Return (x, y) of the center of cell containing provided text 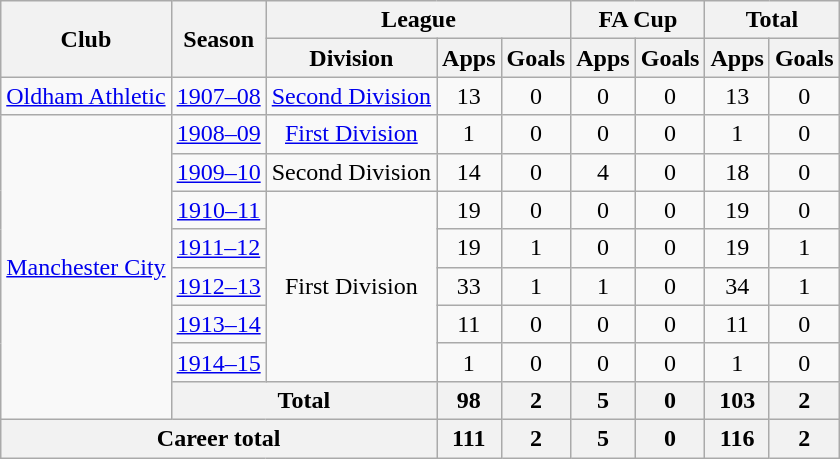
Oldham Athletic (86, 96)
Career total (219, 438)
116 (737, 438)
1907–08 (218, 96)
1908–09 (218, 134)
Division (351, 58)
1913–14 (218, 324)
FA Cup (638, 20)
1910–11 (218, 210)
1914–15 (218, 362)
111 (469, 438)
14 (469, 172)
1912–13 (218, 286)
98 (469, 400)
League (418, 20)
Club (86, 39)
Manchester City (86, 267)
1909–10 (218, 172)
4 (603, 172)
34 (737, 286)
33 (469, 286)
1911–12 (218, 248)
103 (737, 400)
Season (218, 39)
18 (737, 172)
